Scan for the cell matching the given text and deliver its [X, Y] coordinate at center. 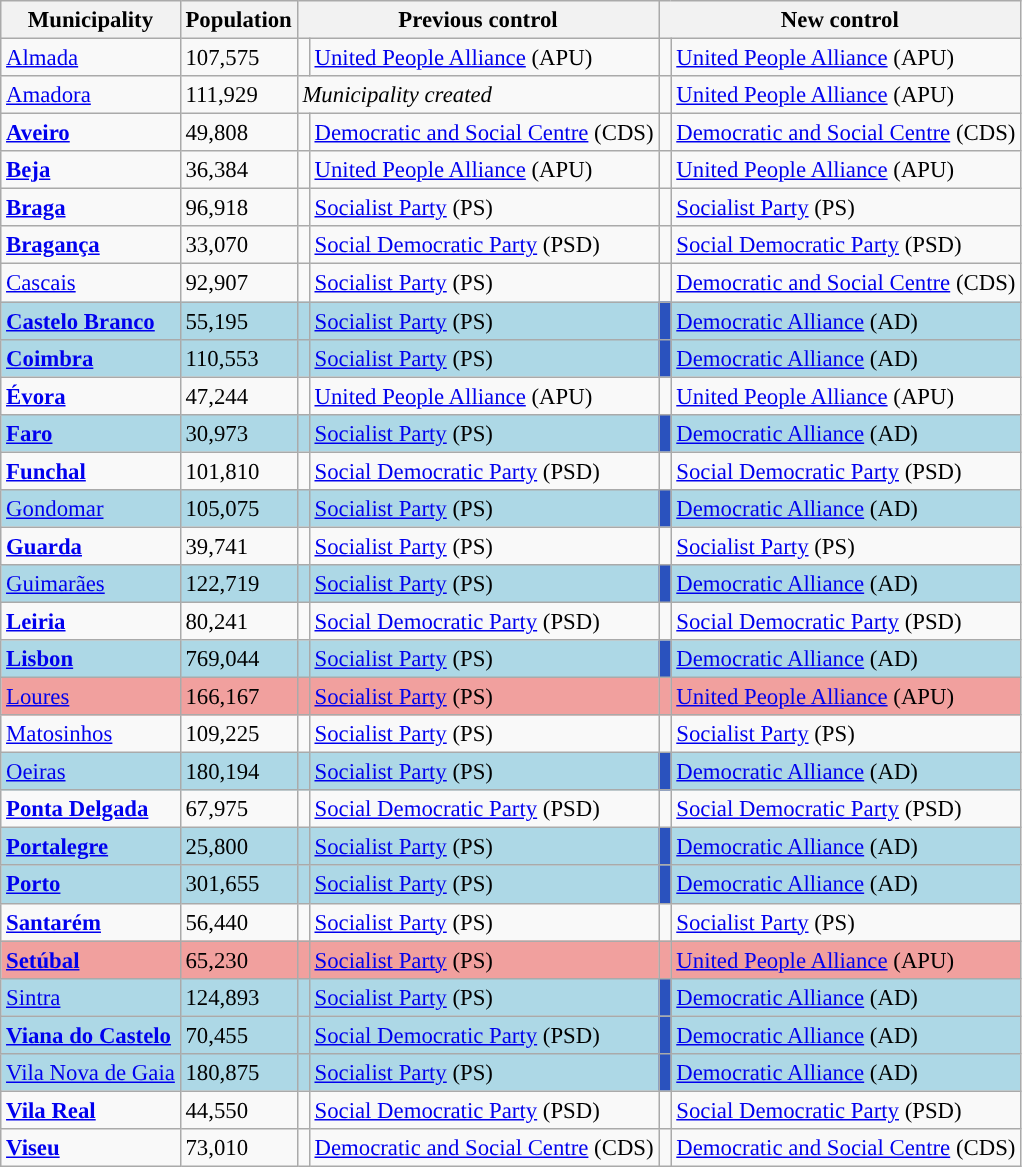
Guarda [90, 546]
105,075 [238, 509]
Setúbal [90, 960]
Population [238, 20]
Almada [90, 58]
25,800 [238, 847]
Bragança [90, 245]
67,975 [238, 809]
Évora [90, 396]
55,195 [238, 321]
70,455 [238, 1035]
Cascais [90, 283]
Coimbra [90, 358]
Gondomar [90, 509]
92,907 [238, 283]
Leiria [90, 621]
Municipality [90, 20]
39,741 [238, 546]
111,929 [238, 95]
Guimarães [90, 584]
124,893 [238, 997]
Porto [90, 885]
30,973 [238, 433]
Funchal [90, 471]
44,550 [238, 1110]
Faro [90, 433]
Vila Real [90, 1110]
New control [840, 20]
Loures [90, 697]
180,194 [238, 772]
Lisbon [90, 659]
80,241 [238, 621]
301,655 [238, 885]
107,575 [238, 58]
180,875 [238, 1073]
Municipality created [478, 95]
33,070 [238, 245]
Vila Nova de Gaia [90, 1073]
Castelo Branco [90, 321]
Viana do Castelo [90, 1035]
Portalegre [90, 847]
109,225 [238, 734]
Viseu [90, 1148]
110,553 [238, 358]
Ponta Delgada [90, 809]
Braga [90, 208]
65,230 [238, 960]
Matosinhos [90, 734]
Oeiras [90, 772]
122,719 [238, 584]
56,440 [238, 922]
Previous control [478, 20]
Amadora [90, 95]
Sintra [90, 997]
101,810 [238, 471]
Santarém [90, 922]
36,384 [238, 170]
73,010 [238, 1148]
769,044 [238, 659]
Beja [90, 170]
47,244 [238, 396]
Aveiro [90, 133]
96,918 [238, 208]
49,808 [238, 133]
166,167 [238, 697]
